Scan for the cell matching the given text and deliver its [x, y] coordinate at center. 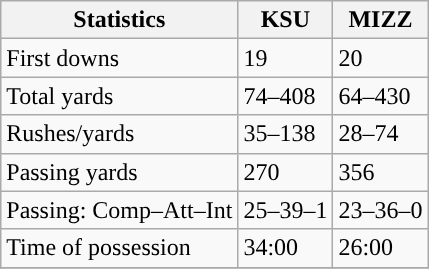
25–39–1 [286, 210]
356 [380, 172]
35–138 [286, 134]
28–74 [380, 134]
Time of possession [120, 248]
MIZZ [380, 20]
270 [286, 172]
KSU [286, 20]
74–408 [286, 96]
26:00 [380, 248]
Total yards [120, 96]
23–36–0 [380, 210]
Passing: Comp–Att–Int [120, 210]
19 [286, 58]
Passing yards [120, 172]
Rushes/yards [120, 134]
Statistics [120, 20]
64–430 [380, 96]
First downs [120, 58]
34:00 [286, 248]
20 [380, 58]
